Find where the given text appears and provide that cell's center as (x, y) coordinate. 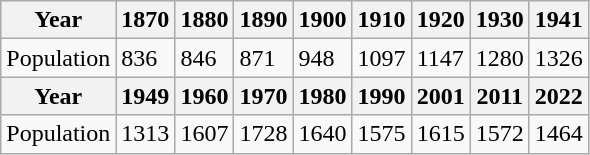
1575 (382, 134)
2001 (440, 96)
1313 (146, 134)
1640 (322, 134)
2022 (558, 96)
1980 (322, 96)
1970 (264, 96)
1464 (558, 134)
1941 (558, 20)
1900 (322, 20)
1572 (500, 134)
846 (204, 58)
1890 (264, 20)
871 (264, 58)
1949 (146, 96)
1930 (500, 20)
948 (322, 58)
1910 (382, 20)
1870 (146, 20)
1920 (440, 20)
1147 (440, 58)
1097 (382, 58)
1728 (264, 134)
1326 (558, 58)
1960 (204, 96)
1990 (382, 96)
1280 (500, 58)
1880 (204, 20)
836 (146, 58)
1615 (440, 134)
1607 (204, 134)
2011 (500, 96)
